Return the (x, y) coordinate for the center point of the cell that contains the specified text.  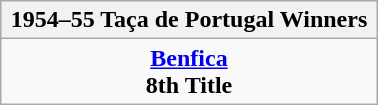
1954–55 Taça de Portugal Winners (189, 20)
Benfica8th Title (189, 72)
